Scan for the cell matching the given text and deliver its [X, Y] coordinate at center. 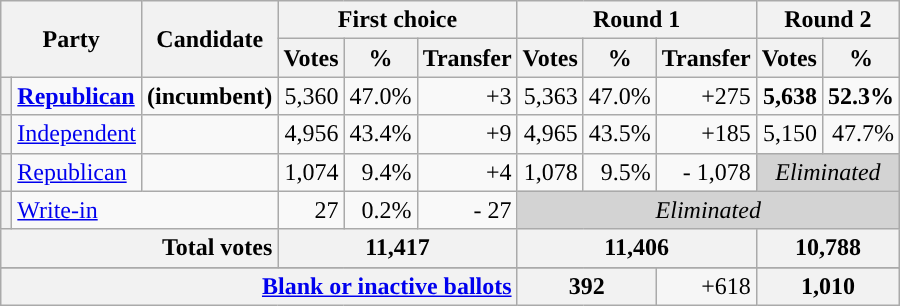
First choice [398, 20]
Party [72, 39]
+9 [467, 134]
+618 [706, 286]
Write-in [145, 210]
9.5% [620, 172]
5,638 [789, 96]
Round 2 [828, 20]
43.5% [620, 134]
5,360 [311, 96]
1,074 [311, 172]
+185 [706, 134]
43.4% [380, 134]
11,406 [636, 248]
392 [586, 286]
27 [311, 210]
0.2% [380, 210]
5,363 [550, 96]
+3 [467, 96]
47.7% [860, 134]
+4 [467, 172]
- 27 [467, 210]
Independent [77, 134]
(incumbent) [209, 96]
4,965 [550, 134]
Blank or inactive ballots [259, 286]
+275 [706, 96]
5,150 [789, 134]
10,788 [828, 248]
1,078 [550, 172]
4,956 [311, 134]
- 1,078 [706, 172]
9.4% [380, 172]
52.3% [860, 96]
1,010 [828, 286]
Round 1 [636, 20]
Total votes [140, 248]
11,417 [398, 248]
Candidate [209, 39]
